Pinpoint the cell where the given text exists, returning its (X, Y) midpoint coordinate. 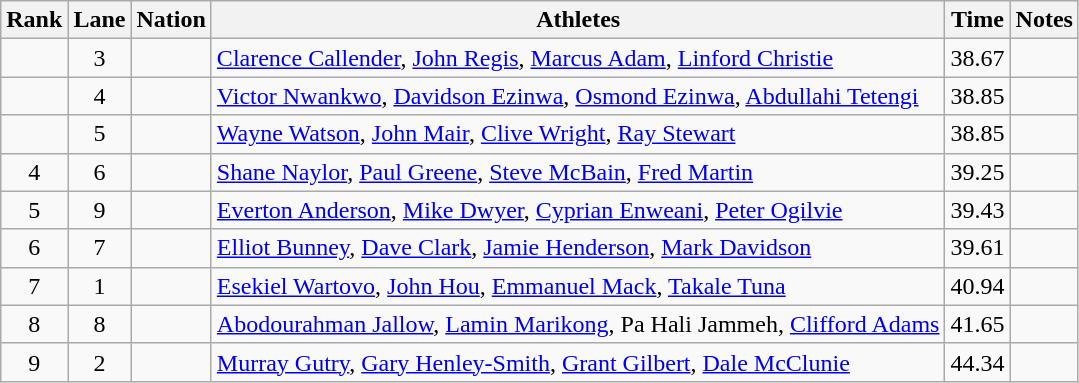
Victor Nwankwo, Davidson Ezinwa, Osmond Ezinwa, Abdullahi Tetengi (578, 96)
39.43 (978, 210)
Nation (171, 20)
38.67 (978, 58)
3 (100, 58)
Murray Gutry, Gary Henley-Smith, Grant Gilbert, Dale McClunie (578, 362)
39.61 (978, 248)
40.94 (978, 286)
Elliot Bunney, Dave Clark, Jamie Henderson, Mark Davidson (578, 248)
Clarence Callender, John Regis, Marcus Adam, Linford Christie (578, 58)
Time (978, 20)
2 (100, 362)
Wayne Watson, John Mair, Clive Wright, Ray Stewart (578, 134)
Notes (1044, 20)
Athletes (578, 20)
1 (100, 286)
Lane (100, 20)
44.34 (978, 362)
41.65 (978, 324)
Rank (34, 20)
Shane Naylor, Paul Greene, Steve McBain, Fred Martin (578, 172)
Everton Anderson, Mike Dwyer, Cyprian Enweani, Peter Ogilvie (578, 210)
Esekiel Wartovo, John Hou, Emmanuel Mack, Takale Tuna (578, 286)
Abodourahman Jallow, Lamin Marikong, Pa Hali Jammeh, Clifford Adams (578, 324)
39.25 (978, 172)
